Output the [X, Y] coordinate of the center of the cell containing the given text.  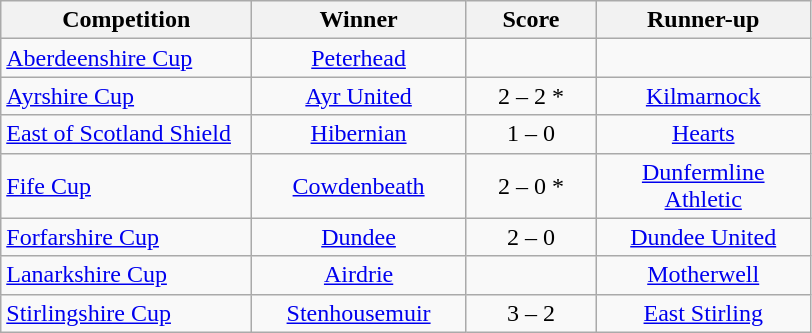
Competition [126, 20]
Cowdenbeath [359, 186]
East of Scotland Shield [126, 134]
3 – 2 [530, 313]
Airdrie [359, 275]
2 – 2 * [530, 96]
Hibernian [359, 134]
Peterhead [359, 58]
1 – 0 [530, 134]
Hearts [703, 134]
Score [530, 20]
Stirlingshire Cup [126, 313]
Aberdeenshire Cup [126, 58]
Kilmarnock [703, 96]
Dundee [359, 237]
Dunfermline Athletic [703, 186]
Winner [359, 20]
Runner-up [703, 20]
2 – 0 [530, 237]
East Stirling [703, 313]
Ayrshire Cup [126, 96]
2 – 0 * [530, 186]
Stenhousemuir [359, 313]
Fife Cup [126, 186]
Forfarshire Cup [126, 237]
Lanarkshire Cup [126, 275]
Dundee United [703, 237]
Ayr United [359, 96]
Motherwell [703, 275]
